Extract the [x, y] coordinate from the center of the cell holding the provided text.  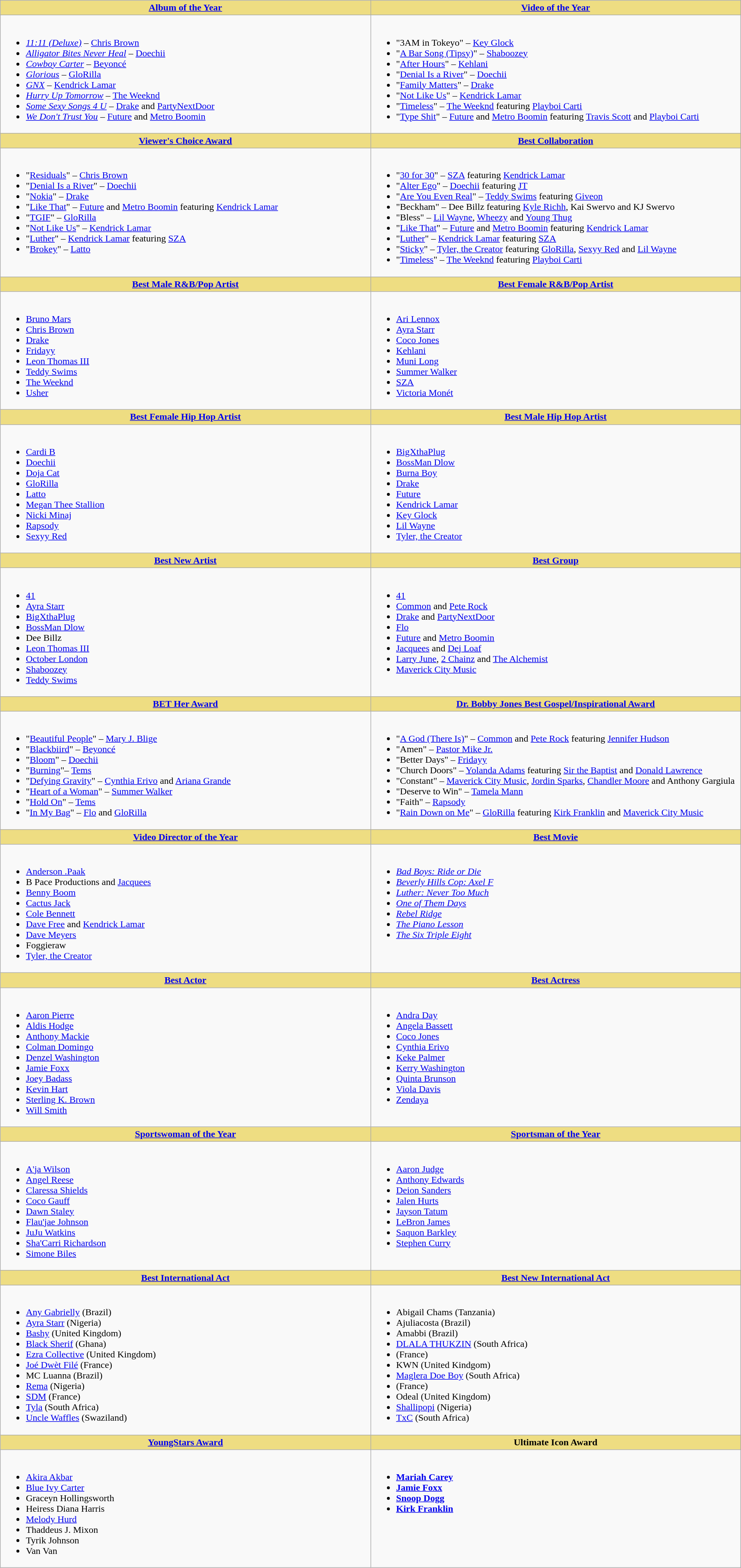
Bruno MarsChris BrownDrakeFridayyLeon Thomas IIITeddy SwimsThe WeekndUsher [185, 350]
Best Collaboration [556, 141]
Best Actress [556, 980]
Cardi BDoechiiDoja CatGloRillaLattoMegan Thee StallionNicki MinajRapsodySexyy Red [185, 488]
Sportswoman of the Year [185, 1134]
Viewer's Choice Award [185, 141]
Best Actor [185, 980]
Best Group [556, 560]
Mariah CareyJamie FoxxSnoop DoggKirk Franklin [556, 1509]
Andra DayAngela BassettCoco JonesCynthia ErivoKeke PalmerKerry WashingtonQuinta BrunsonViola DavisZendaya [556, 1057]
Album of the Year [185, 8]
Best New International Act [556, 1278]
Dr. Bobby Jones Best Gospel/Inspirational Award [556, 704]
Best Female Hip Hop Artist [185, 417]
Sportsman of the Year [556, 1134]
Ari LennoxAyra StarrCoco JonesKehlaniMuni LongSummer WalkerSZAVictoria Monét [556, 350]
Best Male R&B/Pop Artist [185, 284]
Ultimate Icon Award [556, 1442]
41Common and Pete RockDrake and PartyNextDoorFloFuture and Metro BoominJacquees and Dej LoafLarry June, 2 Chainz and The AlchemistMaverick City Music [556, 632]
BigXthaPlugBossMan DlowBurna BoyDrakeFutureKendrick LamarKey GlockLil WayneTyler, the Creator [556, 488]
Video Director of the Year [185, 837]
41Ayra StarrBigXthaPlugBossMan DlowDee BillzLeon Thomas IIIOctober LondonShaboozeyTeddy Swims [185, 632]
Best Female R&B/Pop Artist [556, 284]
Aaron PierreAldis HodgeAnthony MackieColman DomingoDenzel WashingtonJamie FoxxJoey BadassKevin HartSterling K. BrownWill Smith [185, 1057]
Best New Artist [185, 560]
Video of the Year [556, 8]
Anderson .PaakB Pace Productions and JacqueesBenny BoomCactus JackCole BennettDave Free and Kendrick LamarDave MeyersFoggierawTyler, the Creator [185, 909]
Bad Boys: Ride or DieBeverly Hills Cop: Axel FLuther: Never Too MuchOne of Them DaysRebel RidgeThe Piano LessonThe Six Triple Eight [556, 909]
Akira AkbarBlue Ivy CarterGraceyn HollingsworthHeiress Diana HarrisMelody HurdThaddeus J. MixonTyrik JohnsonVan Van [185, 1509]
Best Movie [556, 837]
Best International Act [185, 1278]
Aaron JudgeAnthony EdwardsDeion SandersJalen HurtsJayson TatumLeBron JamesSaquon BarkleyStephen Curry [556, 1206]
YoungStars Award [185, 1442]
A'ja WilsonAngel ReeseClaressa ShieldsCoco GauffDawn StaleyFlau'jae JohnsonJuJu WatkinsSha'Carri RichardsonSimone Biles [185, 1206]
Best Male Hip Hop Artist [556, 417]
BET Her Award [185, 704]
